Pinpoint the cell where the given text exists, returning its [x, y] midpoint coordinate. 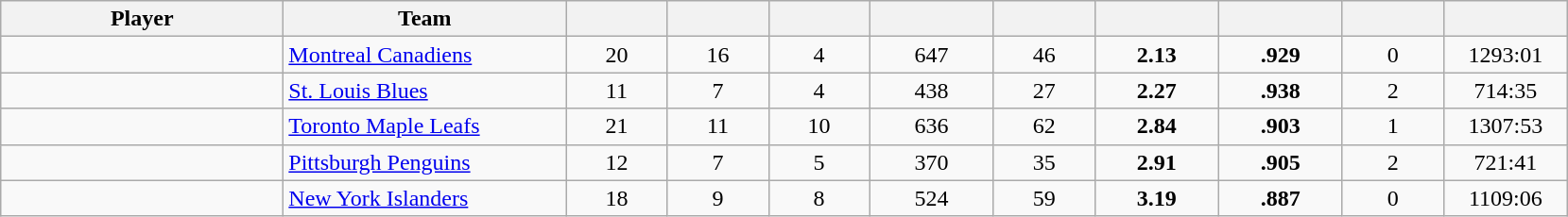
Toronto Maple Leafs [425, 126]
27 [1043, 91]
18 [616, 198]
714:35 [1505, 91]
636 [932, 126]
Montreal Canadiens [425, 55]
10 [818, 126]
1293:01 [1505, 55]
647 [932, 55]
62 [1043, 126]
2.91 [1157, 162]
9 [718, 198]
438 [932, 91]
12 [616, 162]
New York Islanders [425, 198]
1 [1393, 126]
.938 [1280, 91]
.903 [1280, 126]
1307:53 [1505, 126]
721:41 [1505, 162]
Pittsburgh Penguins [425, 162]
.905 [1280, 162]
46 [1043, 55]
St. Louis Blues [425, 91]
59 [1043, 198]
.929 [1280, 55]
5 [818, 162]
16 [718, 55]
370 [932, 162]
2.27 [1157, 91]
21 [616, 126]
20 [616, 55]
3.19 [1157, 198]
2.13 [1157, 55]
Team [425, 19]
2.84 [1157, 126]
8 [818, 198]
35 [1043, 162]
524 [932, 198]
.887 [1280, 198]
Player [142, 19]
1109:06 [1505, 198]
